Extract the [X, Y] coordinate from the center of the cell holding the provided text.  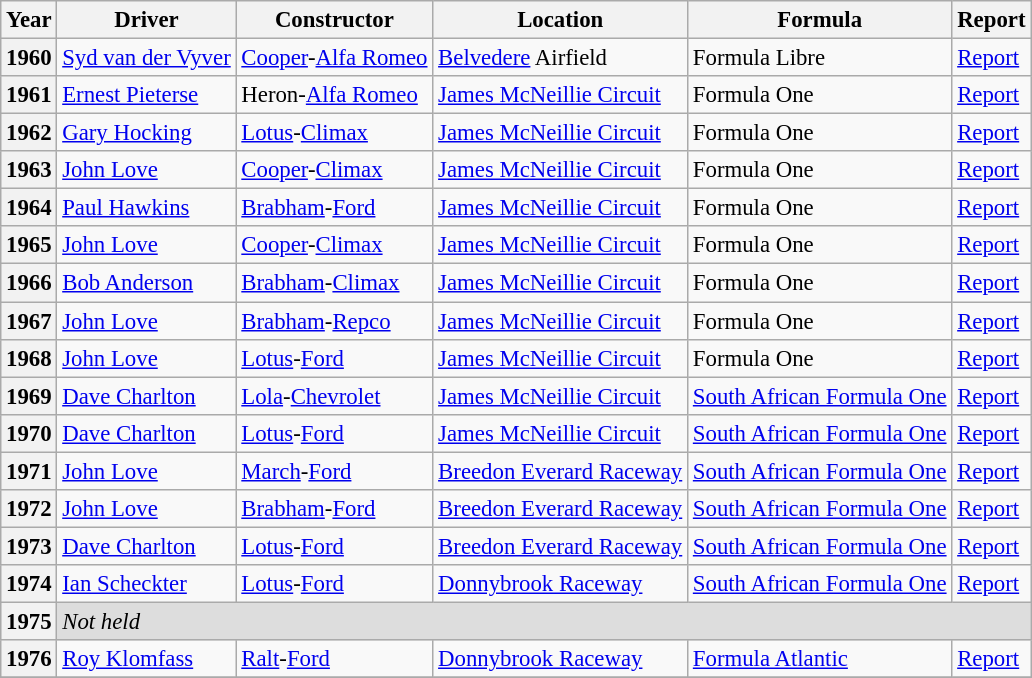
1967 [29, 321]
1971 [29, 471]
Formula [820, 20]
Brabham-Climax [334, 283]
1963 [29, 170]
Year [29, 20]
Belvedere Airfield [560, 58]
Syd van der Vyver [146, 58]
1961 [29, 95]
Location [560, 20]
1969 [29, 396]
Cooper-Alfa Romeo [334, 58]
Ian Scheckter [146, 584]
1968 [29, 358]
Not held [544, 621]
Bob Anderson [146, 283]
Gary Hocking [146, 133]
1970 [29, 433]
1966 [29, 283]
Lotus-Climax [334, 133]
Formula Libre [820, 58]
1960 [29, 58]
1975 [29, 621]
Constructor [334, 20]
Roy Klomfass [146, 659]
March-Ford [334, 471]
Heron-Alfa Romeo [334, 95]
1964 [29, 208]
Paul Hawkins [146, 208]
Formula Atlantic [820, 659]
1962 [29, 133]
1973 [29, 546]
1972 [29, 509]
1974 [29, 584]
Ralt-Ford [334, 659]
Ernest Pieterse [146, 95]
1965 [29, 245]
Driver [146, 20]
Brabham-Repco [334, 321]
Lola-Chevrolet [334, 396]
1976 [29, 659]
